Detect which cell encompasses the target text, then output its (x, y) center coordinate. 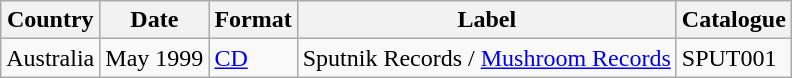
May 1999 (154, 58)
Format (253, 20)
Label (486, 20)
Australia (50, 58)
Date (154, 20)
Catalogue (734, 20)
Country (50, 20)
CD (253, 58)
Sputnik Records / Mushroom Records (486, 58)
SPUT001 (734, 58)
